Find where the given text appears and provide that cell's center as (X, Y) coordinate. 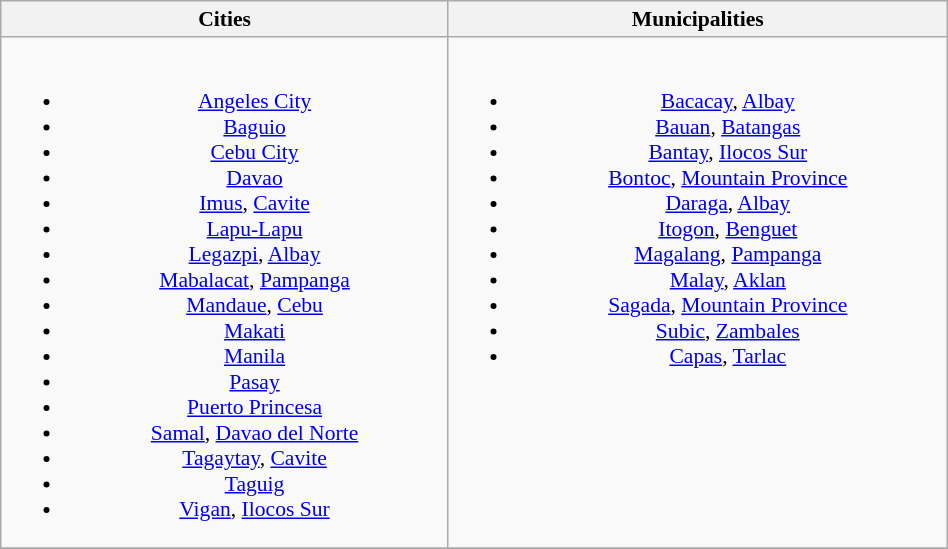
Cities (225, 19)
Municipalities (698, 19)
